Search for the cell housing the specified text and yield its [X, Y] center coordinate. 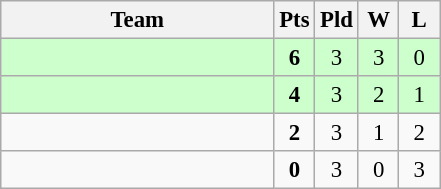
W [378, 20]
Pts [294, 20]
Pld [337, 20]
Team [138, 20]
6 [294, 58]
4 [294, 95]
L [420, 20]
